Determine the (X, Y) coordinate at the center of the cell enclosing the given text.  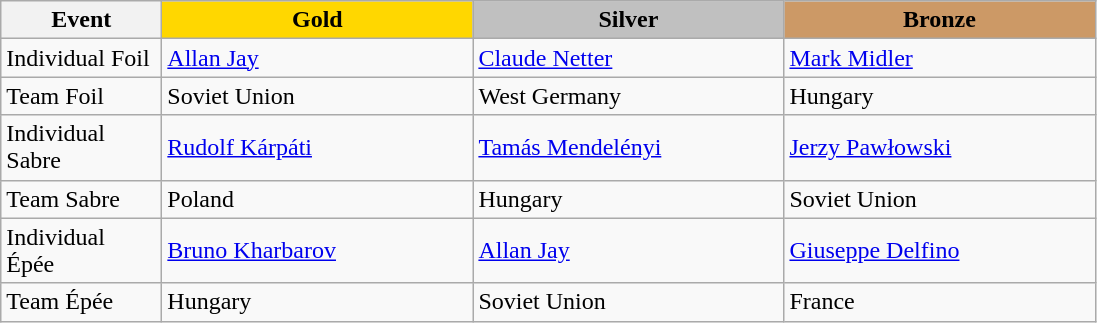
Gold (318, 20)
Silver (628, 20)
Team Épée (82, 302)
Individual Sabre (82, 148)
Team Sabre (82, 199)
Individual Épée (82, 250)
West Germany (628, 96)
Giuseppe Delfino (940, 250)
Event (82, 20)
Claude Netter (628, 58)
Bronze (940, 20)
France (940, 302)
Poland (318, 199)
Individual Foil (82, 58)
Bruno Kharbarov (318, 250)
Team Foil (82, 96)
Rudolf Kárpáti (318, 148)
Mark Midler (940, 58)
Jerzy Pawłowski (940, 148)
Tamás Mendelényi (628, 148)
